Identify which cell holds the provided text, then report its (X, Y) central coordinate. 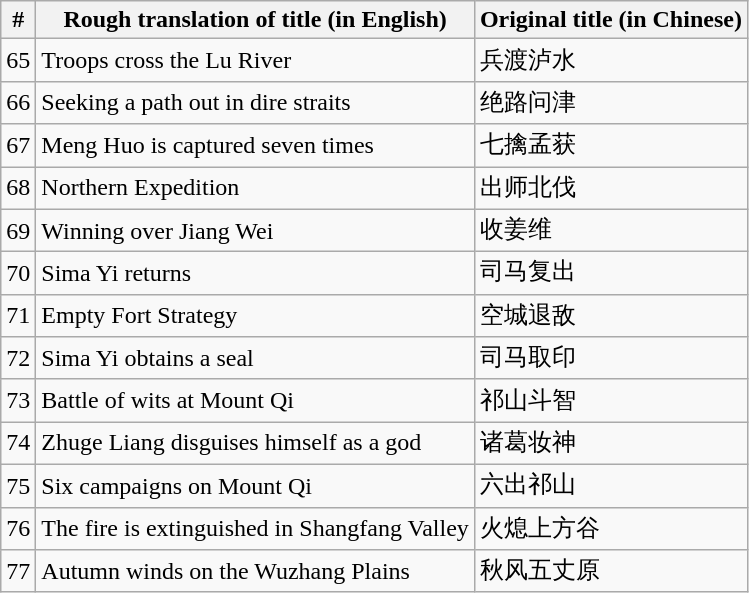
Seeking a path out in dire straits (256, 102)
Six campaigns on Mount Qi (256, 486)
69 (18, 230)
收姜维 (610, 230)
Empty Fort Strategy (256, 316)
# (18, 20)
火熄上方谷 (610, 528)
Autumn winds on the Wuzhang Plains (256, 572)
Troops cross the Lu River (256, 60)
Winning over Jiang Wei (256, 230)
77 (18, 572)
Meng Huo is captured seven times (256, 146)
67 (18, 146)
出师北伐 (610, 188)
65 (18, 60)
75 (18, 486)
Rough translation of title (in English) (256, 20)
70 (18, 274)
76 (18, 528)
兵渡泸水 (610, 60)
Zhuge Liang disguises himself as a god (256, 444)
66 (18, 102)
诸葛妆神 (610, 444)
Sima Yi obtains a seal (256, 358)
秋风五丈原 (610, 572)
74 (18, 444)
七擒孟获 (610, 146)
68 (18, 188)
73 (18, 400)
Sima Yi returns (256, 274)
Battle of wits at Mount Qi (256, 400)
空城退敌 (610, 316)
六出祁山 (610, 486)
祁山斗智 (610, 400)
司马复出 (610, 274)
Northern Expedition (256, 188)
The fire is extinguished in Shangfang Valley (256, 528)
72 (18, 358)
司马取印 (610, 358)
绝路问津 (610, 102)
71 (18, 316)
Original title (in Chinese) (610, 20)
